Pinpoint the cell where the given text exists, returning its (x, y) midpoint coordinate. 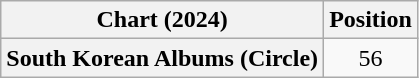
Position (371, 20)
South Korean Albums (Circle) (162, 58)
Chart (2024) (162, 20)
56 (371, 58)
